Search for the cell housing the specified text and yield its (X, Y) center coordinate. 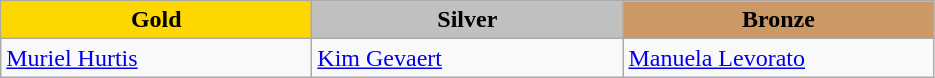
Bronze (778, 20)
Muriel Hurtis (156, 58)
Silver (468, 20)
Manuela Levorato (778, 58)
Gold (156, 20)
Kim Gevaert (468, 58)
